Pinpoint the cell where the given text exists, returning its (x, y) midpoint coordinate. 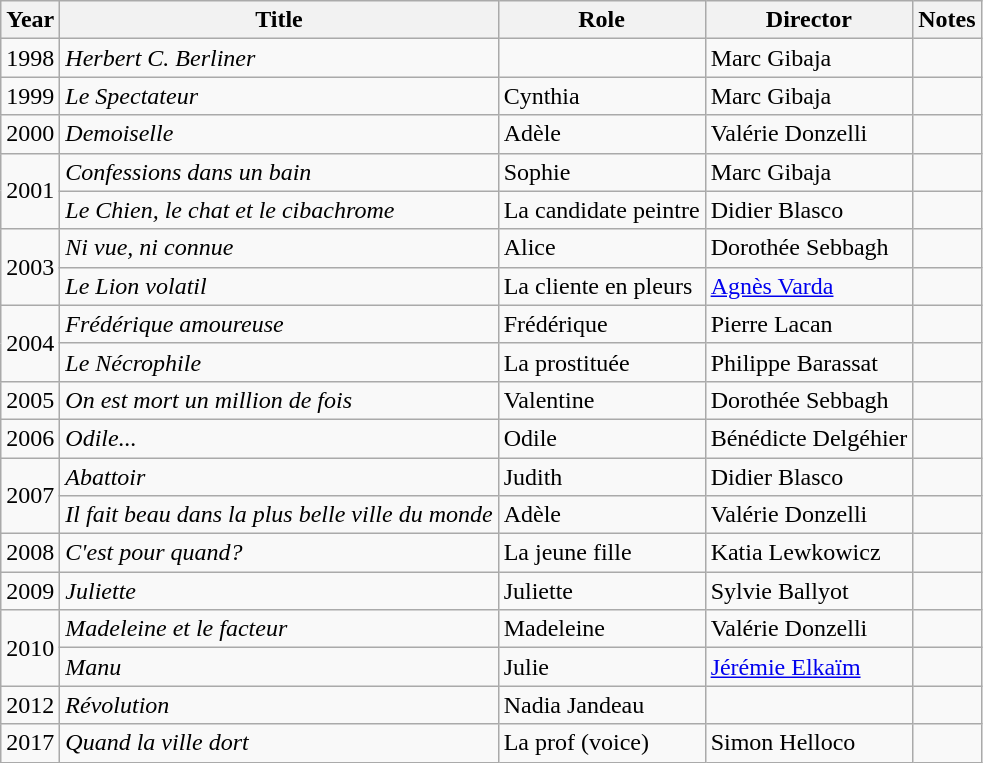
C'est pour quand? (279, 553)
Pierre Lacan (809, 324)
Nadia Jandeau (602, 705)
Herbert C. Berliner (279, 58)
Révolution (279, 705)
Role (602, 20)
Confessions dans un bain (279, 172)
Sophie (602, 172)
La jeune fille (602, 553)
Simon Helloco (809, 743)
La candidate peintre (602, 210)
On est mort un million de fois (279, 400)
2006 (30, 438)
Sylvie Ballyot (809, 591)
La prof (voice) (602, 743)
Director (809, 20)
2007 (30, 496)
La prostituée (602, 362)
2017 (30, 743)
2003 (30, 267)
Title (279, 20)
Le Lion volatil (279, 286)
Madeleine et le facteur (279, 629)
1999 (30, 96)
2001 (30, 191)
Quand la ville dort (279, 743)
2004 (30, 343)
1998 (30, 58)
Il fait beau dans la plus belle ville du monde (279, 515)
Odile (602, 438)
Cynthia (602, 96)
2005 (30, 400)
Abattoir (279, 477)
Year (30, 20)
2010 (30, 648)
Valentine (602, 400)
Ni vue, ni connue (279, 248)
Madeleine (602, 629)
Judith (602, 477)
2012 (30, 705)
Agnès Varda (809, 286)
Notes (947, 20)
2000 (30, 134)
Manu (279, 667)
Le Chien, le chat et le cibachrome (279, 210)
Jérémie Elkaïm (809, 667)
Frédérique (602, 324)
2009 (30, 591)
Odile... (279, 438)
Alice (602, 248)
Katia Lewkowicz (809, 553)
Frédérique amoureuse (279, 324)
Le Nécrophile (279, 362)
Demoiselle (279, 134)
Bénédicte Delgéhier (809, 438)
Philippe Barassat (809, 362)
Julie (602, 667)
La cliente en pleurs (602, 286)
Le Spectateur (279, 96)
2008 (30, 553)
